Find where the given text appears and provide that cell's center as (x, y) coordinate. 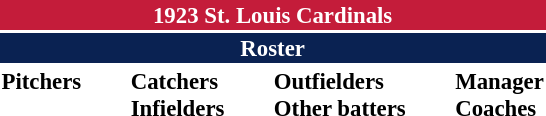
Roster (272, 48)
1923 St. Louis Cardinals (272, 15)
